Extract the [x, y] coordinate from the center of the cell holding the provided text.  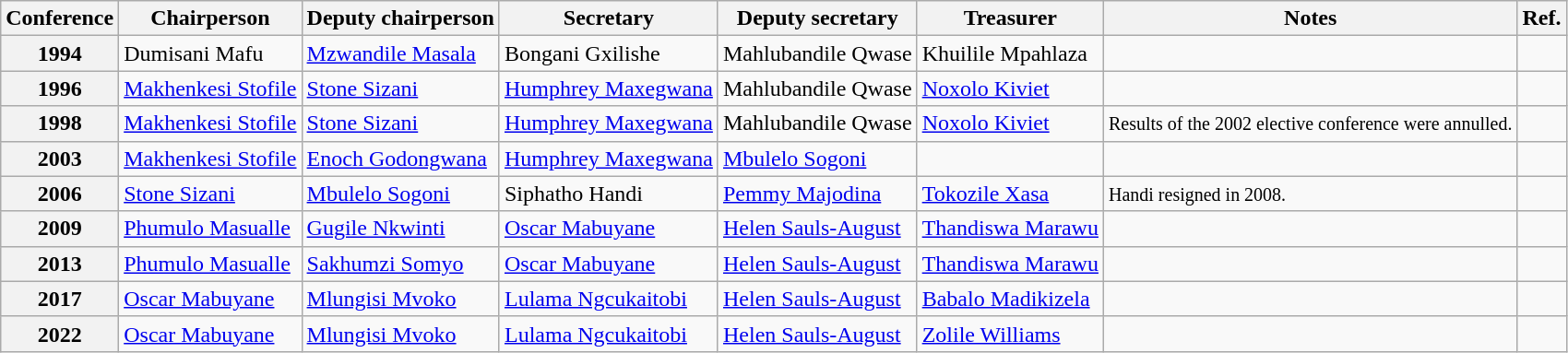
Deputy chairperson [400, 18]
Ref. [1542, 18]
Zolile Williams [1010, 334]
Secretary [609, 18]
2003 [60, 159]
Bongani Gxilishe [609, 53]
Conference [60, 18]
Gugile Nkwinti [400, 229]
1998 [60, 124]
Deputy secretary [817, 18]
Handi resigned in 2008. [1310, 194]
Tokozile Xasa [1010, 194]
1996 [60, 88]
Mzwandile Masala [400, 53]
2006 [60, 194]
Enoch Godongwana [400, 159]
1994 [60, 53]
2017 [60, 299]
Khuilile Mpahlaza [1010, 53]
Pemmy Majodina [817, 194]
Chairperson [210, 18]
Siphatho Handi [609, 194]
Treasurer [1010, 18]
2009 [60, 229]
2013 [60, 264]
Results of the 2002 elective conference were annulled. [1310, 124]
Babalo Madikizela [1010, 299]
Sakhumzi Somyo [400, 264]
2022 [60, 334]
Notes [1310, 18]
Dumisani Mafu [210, 53]
